From the cell containing the given text, extract its center point as [X, Y] coordinate. 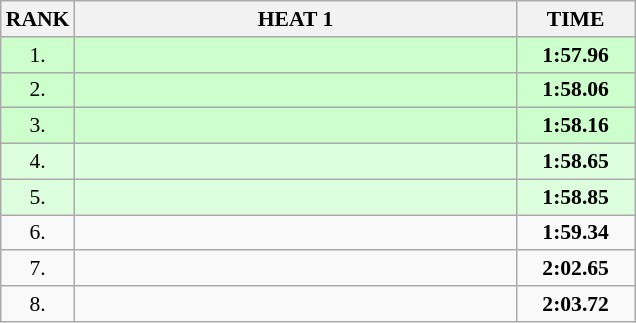
2:03.72 [576, 304]
5. [38, 197]
6. [38, 233]
8. [38, 304]
TIME [576, 19]
2. [38, 90]
1:58.85 [576, 197]
HEAT 1 [295, 19]
3. [38, 126]
1:59.34 [576, 233]
RANK [38, 19]
7. [38, 269]
1. [38, 55]
1:58.16 [576, 126]
1:58.65 [576, 162]
1:58.06 [576, 90]
1:57.96 [576, 55]
4. [38, 162]
2:02.65 [576, 269]
